Detect which cell encompasses the target text, then output its [X, Y] center coordinate. 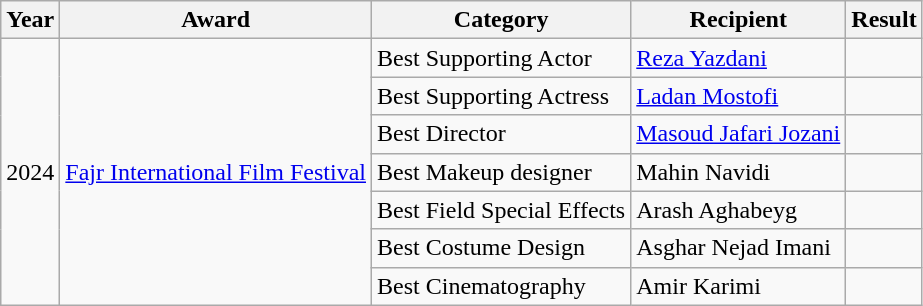
Best Costume Design [502, 248]
Masoud Jafari Jozani [738, 134]
Best Field Special Effects [502, 210]
Year [30, 20]
Best Cinematography [502, 286]
Arash Aghabeyg [738, 210]
Mahin Navidi [738, 172]
2024 [30, 172]
Best Supporting Actress [502, 96]
Best Supporting Actor [502, 58]
Reza Yazdani [738, 58]
Asghar Nejad Imani [738, 248]
Best Makeup designer [502, 172]
Amir Karimi [738, 286]
Ladan Mostofi [738, 96]
Category [502, 20]
Award [216, 20]
Recipient [738, 20]
Result [884, 20]
Fajr International Film Festival [216, 172]
Best Director [502, 134]
